Return (X, Y) of the center of cell containing provided text 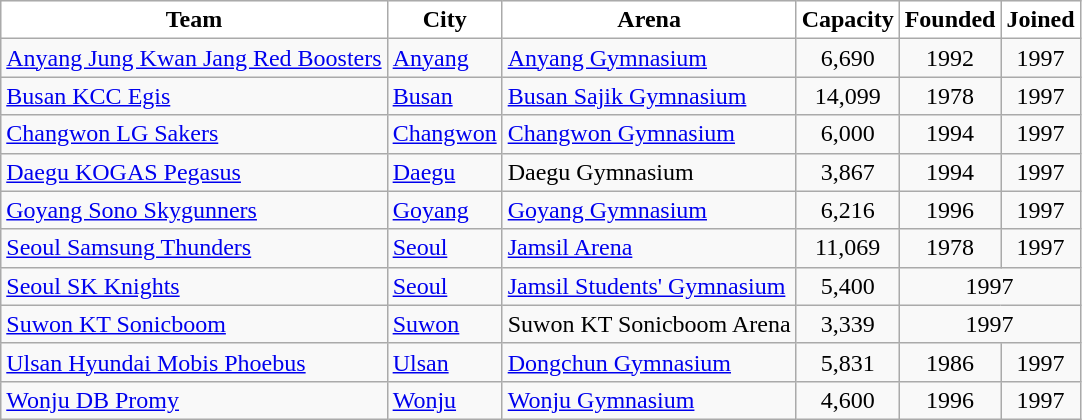
Daegu (444, 172)
Joined (1040, 20)
Suwon KT Sonicboom (194, 324)
Dongchun Gymnasium (649, 362)
6,000 (848, 134)
11,069 (848, 248)
Capacity (848, 20)
6,216 (848, 210)
Goyang Gymnasium (649, 210)
Suwon (444, 324)
Goyang (444, 210)
14,099 (848, 96)
Wonju DB Promy (194, 400)
Suwon KT Sonicboom Arena (649, 324)
Changwon (444, 134)
Changwon LG Sakers (194, 134)
Anyang (444, 58)
Jamsil Students' Gymnasium (649, 286)
3,867 (848, 172)
Seoul SK Knights (194, 286)
1992 (950, 58)
Team (194, 20)
5,400 (848, 286)
4,600 (848, 400)
Ulsan Hyundai Mobis Phoebus (194, 362)
Changwon Gymnasium (649, 134)
Wonju Gymnasium (649, 400)
Jamsil Arena (649, 248)
Goyang Sono Skygunners (194, 210)
Busan (444, 96)
6,690 (848, 58)
City (444, 20)
Anyang Gymnasium (649, 58)
Busan Sajik Gymnasium (649, 96)
1986 (950, 362)
Anyang Jung Kwan Jang Red Boosters (194, 58)
5,831 (848, 362)
Seoul Samsung Thunders (194, 248)
Arena (649, 20)
3,339 (848, 324)
Wonju (444, 400)
Busan KCC Egis (194, 96)
Ulsan (444, 362)
Daegu Gymnasium (649, 172)
Founded (950, 20)
Daegu KOGAS Pegasus (194, 172)
